Search for the cell housing the specified text and yield its (X, Y) center coordinate. 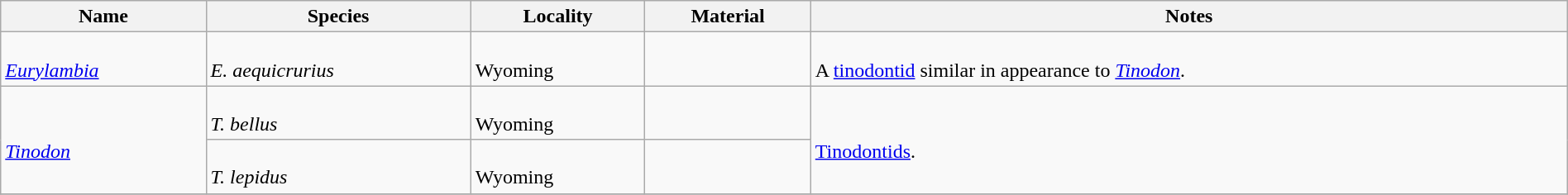
Material (728, 17)
Species (338, 17)
Tinodontids. (1189, 140)
Tinodon (103, 140)
Notes (1189, 17)
T. lepidus (338, 167)
E. aequicrurius (338, 59)
T. bellus (338, 112)
Eurylambia (103, 59)
Locality (557, 17)
Name (103, 17)
A tinodontid similar in appearance to Tinodon. (1189, 59)
